Identify which cell holds the provided text, then report its (X, Y) central coordinate. 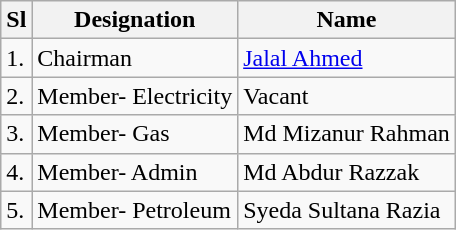
Syeda Sultana Razia (347, 210)
4. (16, 172)
Member- Admin (135, 172)
Member- Electricity (135, 96)
Md Mizanur Rahman (347, 134)
3. (16, 134)
1. (16, 58)
Chairman (135, 58)
Md Abdur Razzak (347, 172)
5. (16, 210)
Jalal Ahmed (347, 58)
Member- Gas (135, 134)
2. (16, 96)
Member- Petroleum (135, 210)
Designation (135, 20)
Sl (16, 20)
Vacant (347, 96)
Name (347, 20)
